Detect which cell encompasses the target text, then output its [x, y] center coordinate. 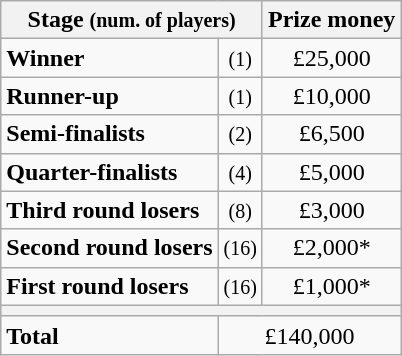
Third round losers [110, 210]
£10,000 [331, 96]
Winner [110, 58]
Total [110, 335]
(4) [240, 172]
£25,000 [331, 58]
Second round losers [110, 248]
Stage (num. of players) [132, 20]
£140,000 [310, 335]
Prize money [331, 20]
£2,000* [331, 248]
Quarter-finalists [110, 172]
Runner-up [110, 96]
Semi-finalists [110, 134]
£6,500 [331, 134]
(8) [240, 210]
£1,000* [331, 286]
First round losers [110, 286]
(2) [240, 134]
£3,000 [331, 210]
£5,000 [331, 172]
